Capture the cell that displays the provided text and extract its [x, y] central coordinate. 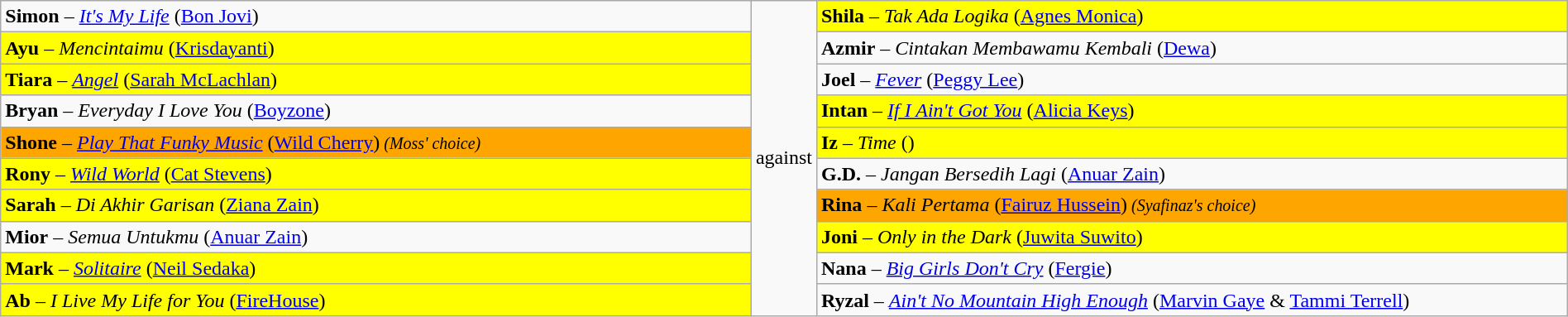
Rony – Wild World (Cat Stevens) [376, 174]
Mark – Solitaire (Neil Sedaka) [376, 268]
against [784, 159]
Simon – It's My Life (Bon Jovi) [376, 17]
Tiara – Angel (Sarah McLachlan) [376, 79]
Joni – Only in the Dark (Juwita Suwito) [1192, 237]
Nana – Big Girls Don't Cry (Fergie) [1192, 268]
Intan – If I Ain't Got You (Alicia Keys) [1192, 111]
Ab – I Live My Life for You (FireHouse) [376, 300]
Ryzal – Ain't No Mountain High Enough (Marvin Gaye & Tammi Terrell) [1192, 300]
Iz – Time () [1192, 142]
Bryan – Everyday I Love You (Boyzone) [376, 111]
Azmir – Cintakan Membawamu Kembali (Dewa) [1192, 48]
Mior – Semua Untukmu (Anuar Zain) [376, 237]
Rina – Kali Pertama (Fairuz Hussein) (Syafinaz's choice) [1192, 205]
Shila – Tak Ada Logika (Agnes Monica) [1192, 17]
Joel – Fever (Peggy Lee) [1192, 79]
Shone – Play That Funky Music (Wild Cherry) (Moss' choice) [376, 142]
Sarah – Di Akhir Garisan (Ziana Zain) [376, 205]
G.D. – Jangan Bersedih Lagi (Anuar Zain) [1192, 174]
Ayu – Mencintaimu (Krisdayanti) [376, 48]
